Return (X, Y) of the center of cell containing provided text 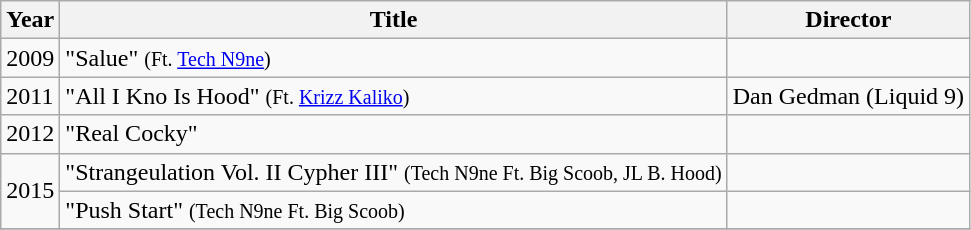
"Strangeulation Vol. II Cypher III" (Tech N9ne Ft. Big Scoob, JL B. Hood) (394, 172)
2011 (30, 96)
2012 (30, 134)
"Push Start" (Tech N9ne Ft. Big Scoob) (394, 210)
"Real Cocky" (394, 134)
"All I Kno Is Hood" (Ft. Krizz Kaliko) (394, 96)
Dan Gedman (Liquid 9) (848, 96)
Director (848, 20)
Year (30, 20)
"Salue" (Ft. Tech N9ne) (394, 58)
Title (394, 20)
2015 (30, 191)
2009 (30, 58)
